Detect which cell encompasses the target text, then output its (X, Y) center coordinate. 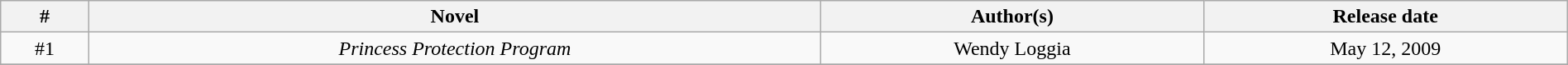
Release date (1385, 17)
Princess Protection Program (455, 48)
# (45, 17)
Author(s) (1012, 17)
#1 (45, 48)
Novel (455, 17)
May 12, 2009 (1385, 48)
Wendy Loggia (1012, 48)
